Identify which cell holds the provided text, then report its (X, Y) central coordinate. 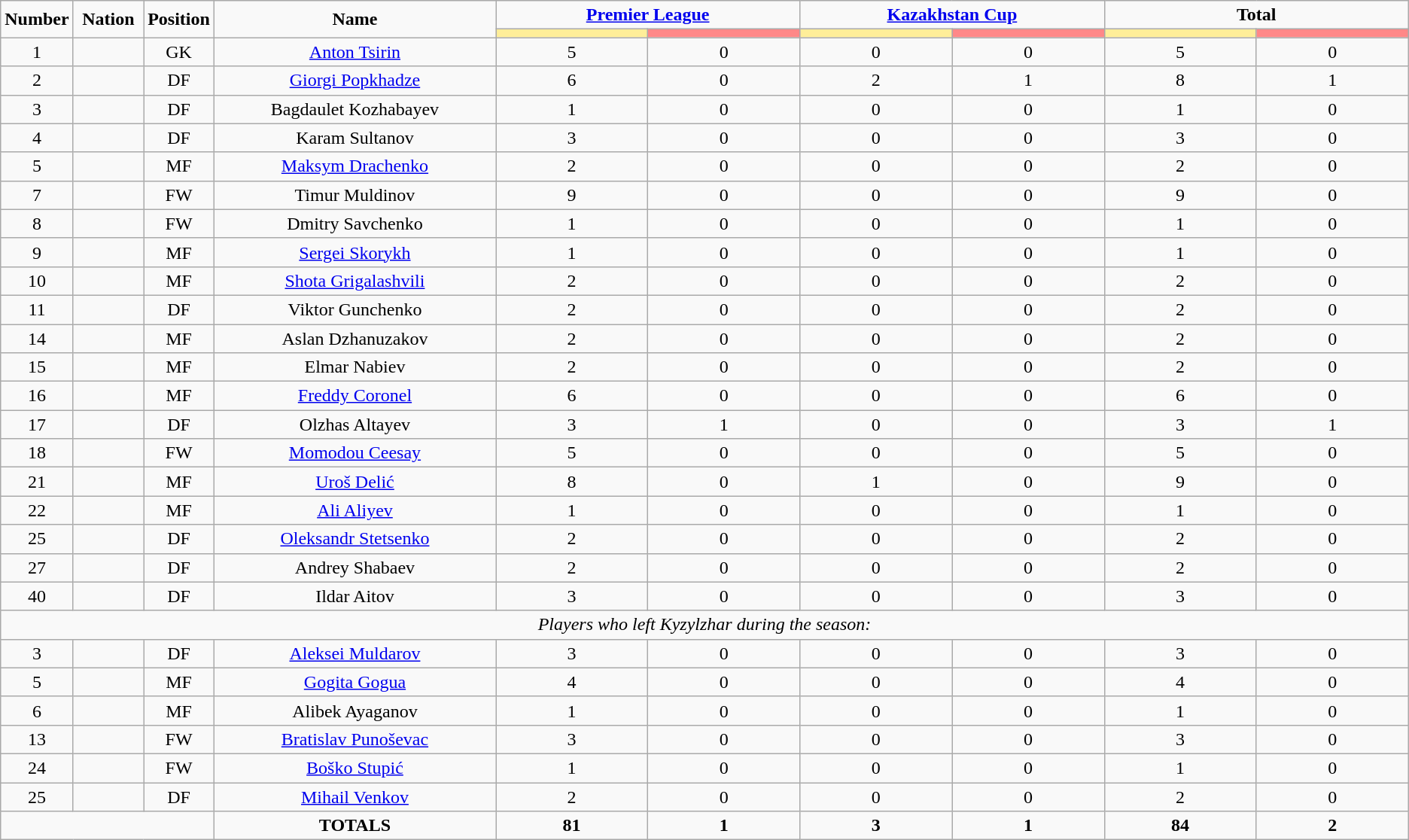
Timur Muldinov (355, 195)
15 (37, 367)
Alibek Ayaganov (355, 711)
Momodou Ceesay (355, 453)
Mihail Venkov (355, 797)
Anton Tsirin (355, 52)
Andrey Shabaev (355, 568)
Shota Grigalashvili (355, 281)
13 (37, 739)
Olzhas Altayev (355, 425)
TOTALS (355, 826)
18 (37, 453)
Elmar Nabiev (355, 367)
Bagdaulet Kozhabayev (355, 109)
Sergei Skorykh (355, 252)
16 (37, 396)
14 (37, 338)
Aslan Dzhanuzakov (355, 338)
10 (37, 281)
81 (571, 826)
Uroš Delić (355, 482)
11 (37, 309)
Premier League (647, 15)
Number (37, 20)
Boško Stupić (355, 768)
GK (179, 52)
Position (179, 20)
7 (37, 195)
Gogita Gogua (355, 682)
22 (37, 510)
Aleksei Muldarov (355, 653)
21 (37, 482)
Name (355, 20)
Kazakhstan Cup (952, 15)
84 (1180, 826)
Freddy Coronel (355, 396)
Karam Sultanov (355, 138)
Players who left Kyzylzhar during the season: (704, 625)
27 (37, 568)
24 (37, 768)
17 (37, 425)
Ildar Aitov (355, 596)
Nation (108, 20)
Dmitry Savchenko (355, 224)
40 (37, 596)
Bratislav Punoševac (355, 739)
Viktor Gunchenko (355, 309)
Oleksandr Stetsenko (355, 539)
Maksym Drachenko (355, 166)
Ali Aliyev (355, 510)
Giorgi Popkhadze (355, 81)
Total (1256, 15)
